For the text-containing cell, return its midpoint in [X, Y] coordinate format. 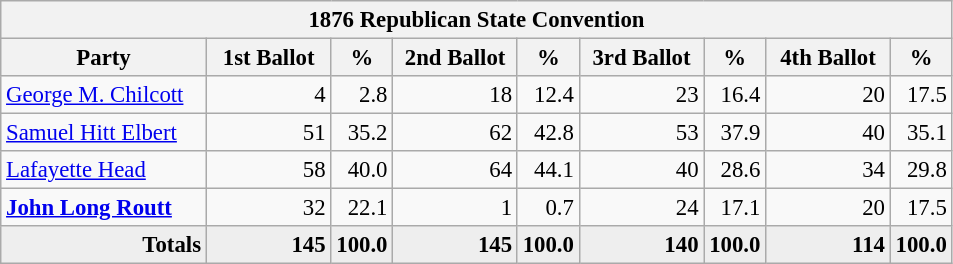
16.4 [735, 95]
28.6 [735, 170]
23 [642, 95]
32 [268, 208]
Samuel Hitt Elbert [104, 133]
35.2 [362, 133]
34 [828, 170]
37.9 [735, 133]
64 [456, 170]
44.1 [548, 170]
0.7 [548, 208]
35.1 [921, 133]
40.0 [362, 170]
58 [268, 170]
John Long Routt [104, 208]
1 [456, 208]
62 [456, 133]
George M. Chilcott [104, 95]
140 [642, 245]
Party [104, 58]
12.4 [548, 95]
4 [268, 95]
24 [642, 208]
17.1 [735, 208]
114 [828, 245]
Totals [104, 245]
4th Ballot [828, 58]
3rd Ballot [642, 58]
2nd Ballot [456, 58]
2.8 [362, 95]
29.8 [921, 170]
53 [642, 133]
51 [268, 133]
22.1 [362, 208]
42.8 [548, 133]
1876 Republican State Convention [476, 20]
1st Ballot [268, 58]
Lafayette Head [104, 170]
18 [456, 95]
